Output the [X, Y] coordinate of the center of the cell containing the given text.  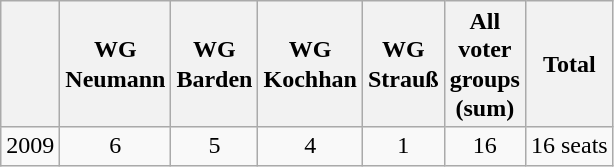
5 [214, 146]
WGBarden [214, 64]
WGNeumann [116, 64]
4 [310, 146]
16 seats [569, 146]
Allvotergroups(sum) [484, 64]
6 [116, 146]
Total [569, 64]
WGStrauß [403, 64]
16 [484, 146]
2009 [30, 146]
1 [403, 146]
WGKochhan [310, 64]
